Capture the cell that displays the provided text and extract its [x, y] central coordinate. 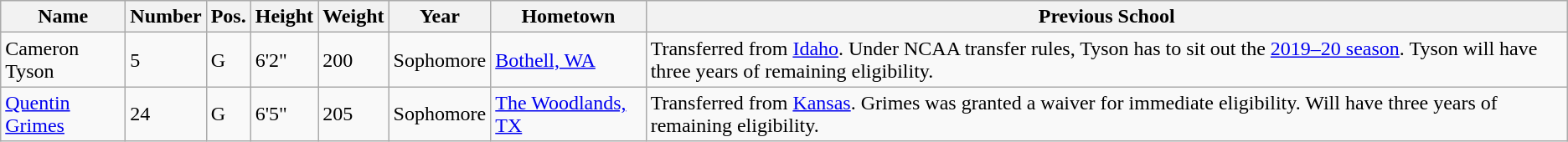
Transferred from Kansas. Grimes was granted a waiver for immediate eligibility. Will have three years of remaining eligibility. [1106, 114]
205 [353, 114]
24 [166, 114]
6'2" [284, 60]
Name [64, 17]
The Woodlands, TX [568, 114]
Quentin Grimes [64, 114]
Bothell, WA [568, 60]
Weight [353, 17]
6'5" [284, 114]
Cameron Tyson [64, 60]
5 [166, 60]
Number [166, 17]
Hometown [568, 17]
Transferred from Idaho. Under NCAA transfer rules, Tyson has to sit out the 2019–20 season. Tyson will have three years of remaining eligibility. [1106, 60]
200 [353, 60]
Year [440, 17]
Pos. [228, 17]
Previous School [1106, 17]
Height [284, 17]
